Extract the (X, Y) coordinate from the center of the cell holding the provided text.  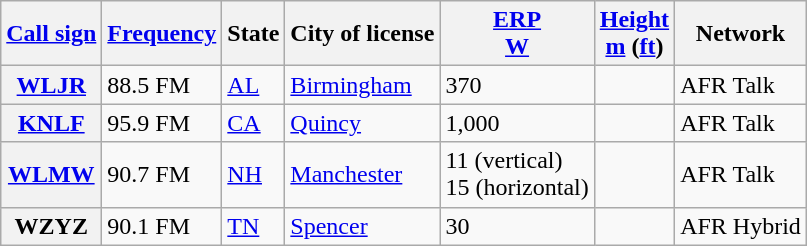
WLJR (52, 85)
Spencer (362, 226)
Call sign (52, 34)
Frequency (162, 34)
KNLF (52, 123)
ERPW (517, 34)
State (254, 34)
CA (254, 123)
Manchester (362, 174)
AFR Hybrid (741, 226)
WZYZ (52, 226)
Heightm (ft) (634, 34)
11 (vertical)15 (horizontal) (517, 174)
City of license (362, 34)
370 (517, 85)
TN (254, 226)
30 (517, 226)
AL (254, 85)
NH (254, 174)
95.9 FM (162, 123)
88.5 FM (162, 85)
90.1 FM (162, 226)
Network (741, 34)
Quincy (362, 123)
1,000 (517, 123)
WLMW (52, 174)
Birmingham (362, 85)
90.7 FM (162, 174)
